Determine the (x, y) coordinate at the center of the cell enclosing the given text.  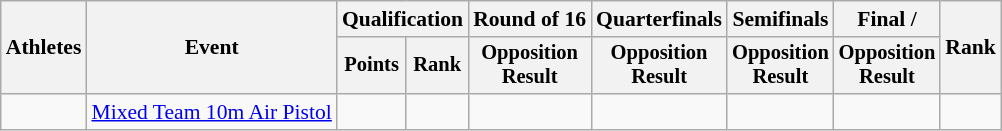
Round of 16 (530, 19)
Qualification (402, 19)
Event (211, 48)
Semifinals (780, 19)
Final / (888, 19)
Points (372, 66)
Athletes (44, 48)
Quarterfinals (659, 19)
Mixed Team 10m Air Pistol (211, 112)
